Find where the given text appears and provide that cell's center as (X, Y) coordinate. 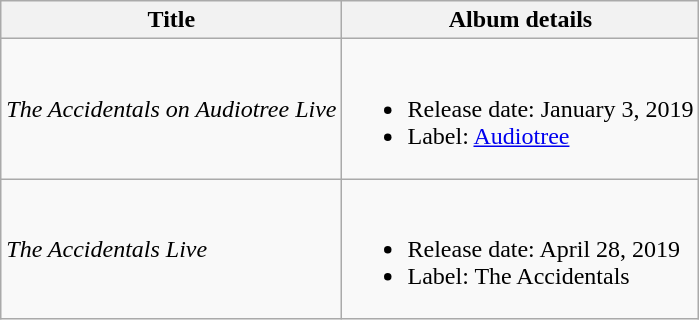
Release date: January 3, 2019Label: Audiotree (520, 109)
Release date: April 28, 2019Label: The Accidentals (520, 249)
The Accidentals on Audiotree Live (172, 109)
Title (172, 20)
The Accidentals Live (172, 249)
Album details (520, 20)
